Scan for the cell matching the given text and deliver its (X, Y) coordinate at center. 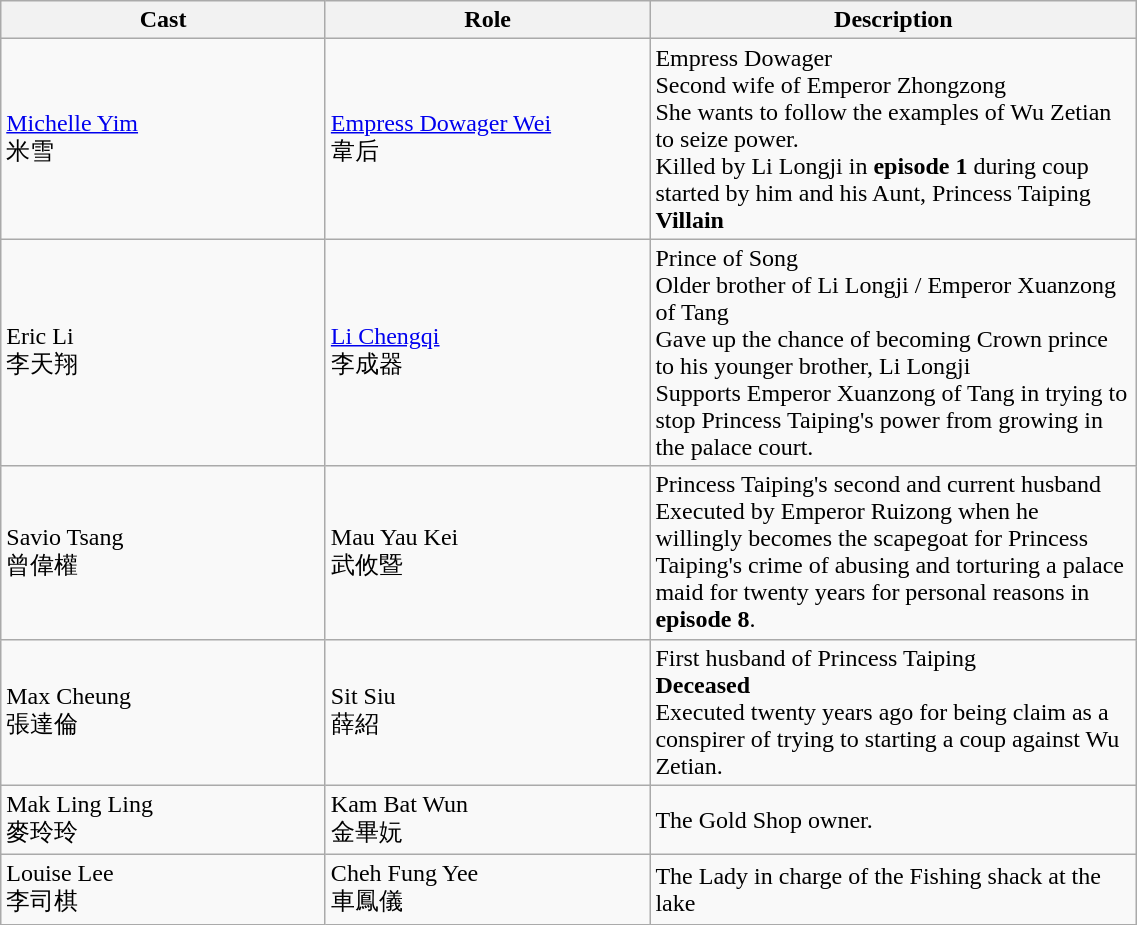
Kam Bat Wun 金畢妧 (488, 820)
Cheh Fung Yee 車鳳儀 (488, 890)
First husband of Princess Taiping Deceased Executed twenty years ago for being claim as a conspirer of trying to starting a coup against Wu Zetian. (894, 712)
Sit Siu 薛紹 (488, 712)
Louise Lee 李司棋 (164, 890)
Michelle Yim 米雪 (164, 139)
The Gold Shop owner. (894, 820)
Savio Tsang 曾偉權 (164, 552)
The Lady in charge of the Fishing shack at the lake (894, 890)
Li Chengqi 李成器 (488, 352)
Max Cheung 張達倫 (164, 712)
Empress Dowager Wei 韋后 (488, 139)
Eric Li 李天翔 (164, 352)
Mau Yau Kei 武攸暨 (488, 552)
Cast (164, 20)
Mak Ling Ling 麥玲玲 (164, 820)
Description (894, 20)
Role (488, 20)
